Provide the (x, y) coordinate of the cell's center where the given text is located.  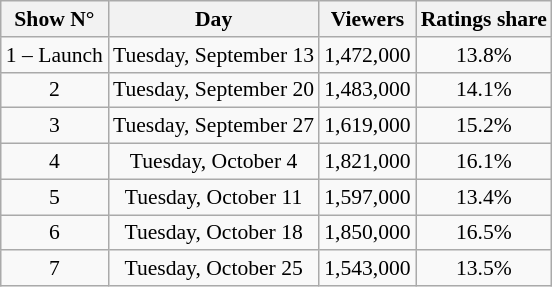
Tuesday, October 25 (214, 269)
13.4% (484, 197)
1 – Launch (54, 55)
1,483,000 (367, 90)
16.1% (484, 162)
1,472,000 (367, 55)
1,619,000 (367, 126)
Tuesday, October 18 (214, 233)
1,821,000 (367, 162)
Tuesday, September 13 (214, 55)
7 (54, 269)
Tuesday, October 4 (214, 162)
Day (214, 19)
1,850,000 (367, 233)
14.1% (484, 90)
6 (54, 233)
3 (54, 126)
2 (54, 90)
Tuesday, September 27 (214, 126)
16.5% (484, 233)
Show N° (54, 19)
Tuesday, September 20 (214, 90)
Viewers (367, 19)
5 (54, 197)
Ratings share (484, 19)
4 (54, 162)
1,543,000 (367, 269)
1,597,000 (367, 197)
13.5% (484, 269)
13.8% (484, 55)
Tuesday, October 11 (214, 197)
15.2% (484, 126)
